Scan for the cell matching the given text and deliver its [x, y] coordinate at center. 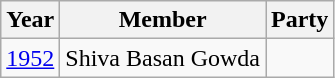
1952 [30, 58]
Party [300, 20]
Member [163, 20]
Year [30, 20]
Shiva Basan Gowda [163, 58]
